Provide the (x, y) coordinate of the cell's center where the given text is located.  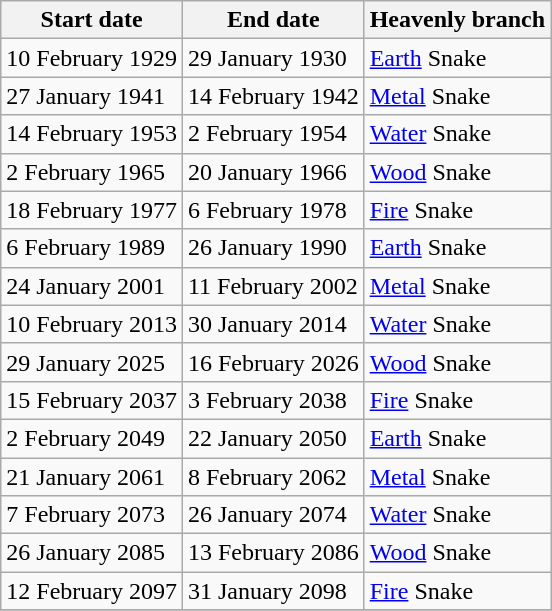
10 February 1929 (92, 58)
24 January 2001 (92, 286)
6 February 1989 (92, 248)
27 January 1941 (92, 96)
30 January 2014 (273, 324)
8 February 2062 (273, 477)
26 January 1990 (273, 248)
14 February 1953 (92, 134)
Start date (92, 20)
Heavenly branch (457, 20)
2 February 2049 (92, 438)
End date (273, 20)
11 February 2002 (273, 286)
21 January 2061 (92, 477)
2 February 1954 (273, 134)
26 January 2085 (92, 553)
6 February 1978 (273, 210)
12 February 2097 (92, 591)
13 February 2086 (273, 553)
2 February 1965 (92, 172)
20 January 1966 (273, 172)
31 January 2098 (273, 591)
22 January 2050 (273, 438)
26 January 2074 (273, 515)
29 January 2025 (92, 362)
10 February 2013 (92, 324)
18 February 1977 (92, 210)
14 February 1942 (273, 96)
16 February 2026 (273, 362)
7 February 2073 (92, 515)
29 January 1930 (273, 58)
15 February 2037 (92, 400)
3 February 2038 (273, 400)
